Provide the [X, Y] coordinate of the cell's center where the given text is located.  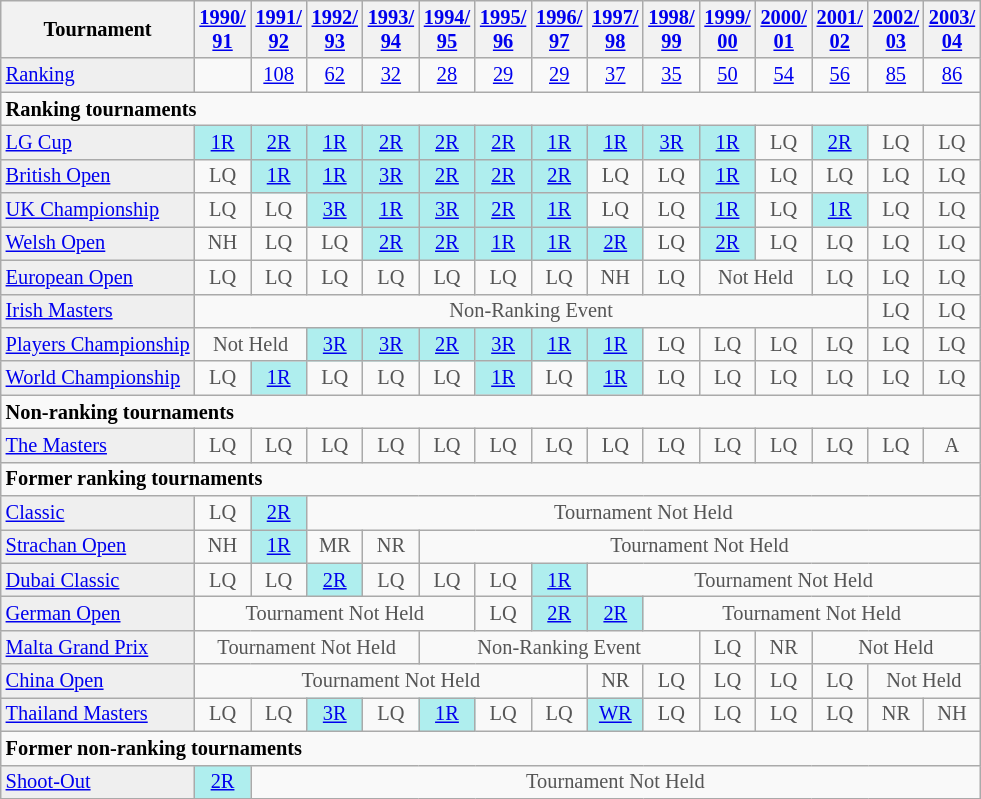
Ranking tournaments [490, 109]
35 [671, 75]
86 [952, 75]
1990/91 [222, 29]
German Open [98, 613]
62 [335, 75]
85 [896, 75]
1994/95 [447, 29]
UK Championship [98, 210]
1993/94 [391, 29]
World Championship [98, 378]
A [952, 445]
2000/01 [784, 29]
28 [447, 75]
China Open [98, 681]
2002/03 [896, 29]
56 [840, 75]
Dubai Classic [98, 580]
Welsh Open [98, 243]
Non-ranking tournaments [490, 412]
1999/00 [727, 29]
1991/92 [279, 29]
Irish Masters [98, 311]
LG Cup [98, 142]
Malta Grand Prix [98, 647]
32 [391, 75]
Tournament [98, 29]
Former non-ranking tournaments [490, 748]
2003/04 [952, 29]
Strachan Open [98, 546]
108 [279, 75]
37 [615, 75]
50 [727, 75]
Players Championship [98, 344]
Shoot-Out [98, 782]
MR [335, 546]
1997/98 [615, 29]
Classic [98, 513]
Ranking [98, 75]
2001/02 [840, 29]
Thailand Masters [98, 714]
WR [615, 714]
British Open [98, 176]
1998/99 [671, 29]
54 [784, 75]
The Masters [98, 445]
1996/97 [559, 29]
1992/93 [335, 29]
Former ranking tournaments [490, 479]
European Open [98, 277]
1995/96 [503, 29]
